Return the [X, Y] coordinate for the center point of the cell that contains the specified text.  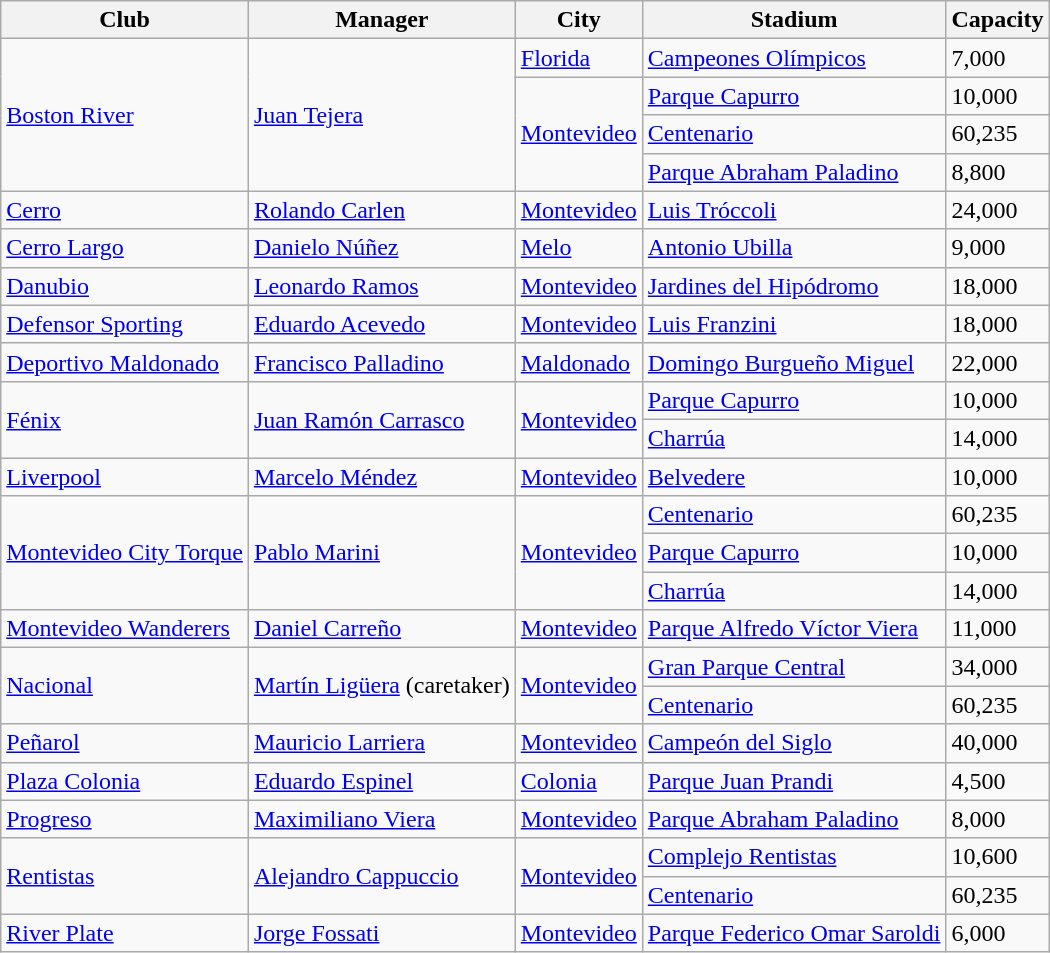
Eduardo Espinel [382, 781]
Juan Ramón Carrasco [382, 419]
City [578, 20]
Luis Franzini [794, 324]
Jorge Fossati [382, 933]
River Plate [125, 933]
40,000 [998, 743]
Domingo Burgueño Miguel [794, 362]
Parque Federico Omar Saroldi [794, 933]
Jardines del Hipódromo [794, 286]
Capacity [998, 20]
34,000 [998, 667]
Nacional [125, 686]
Maldonado [578, 362]
6,000 [998, 933]
24,000 [998, 210]
Montevideo Wanderers [125, 629]
Parque Juan Prandi [794, 781]
Maximiliano Viera [382, 819]
Cerro Largo [125, 248]
Pablo Marini [382, 553]
10,600 [998, 857]
Melo [578, 248]
8,000 [998, 819]
Luis Tróccoli [794, 210]
Defensor Sporting [125, 324]
Rentistas [125, 876]
Montevideo City Torque [125, 553]
Club [125, 20]
Cerro [125, 210]
Alejandro Cappuccio [382, 876]
Danubio [125, 286]
Manager [382, 20]
Fénix [125, 419]
Liverpool [125, 477]
Campeón del Siglo [794, 743]
Deportivo Maldonado [125, 362]
Gran Parque Central [794, 667]
8,800 [998, 172]
Leonardo Ramos [382, 286]
Parque Alfredo Víctor Viera [794, 629]
Stadium [794, 20]
Campeones Olímpicos [794, 58]
4,500 [998, 781]
Marcelo Méndez [382, 477]
Daniel Carreño [382, 629]
22,000 [998, 362]
Peñarol [125, 743]
Complejo Rentistas [794, 857]
Boston River [125, 115]
Belvedere [794, 477]
11,000 [998, 629]
Plaza Colonia [125, 781]
Florida [578, 58]
Colonia [578, 781]
Eduardo Acevedo [382, 324]
Danielo Núñez [382, 248]
Rolando Carlen [382, 210]
Juan Tejera [382, 115]
9,000 [998, 248]
Martín Ligüera (caretaker) [382, 686]
Antonio Ubilla [794, 248]
7,000 [998, 58]
Progreso [125, 819]
Mauricio Larriera [382, 743]
Francisco Palladino [382, 362]
